For the text-containing cell, return its midpoint in (x, y) coordinate format. 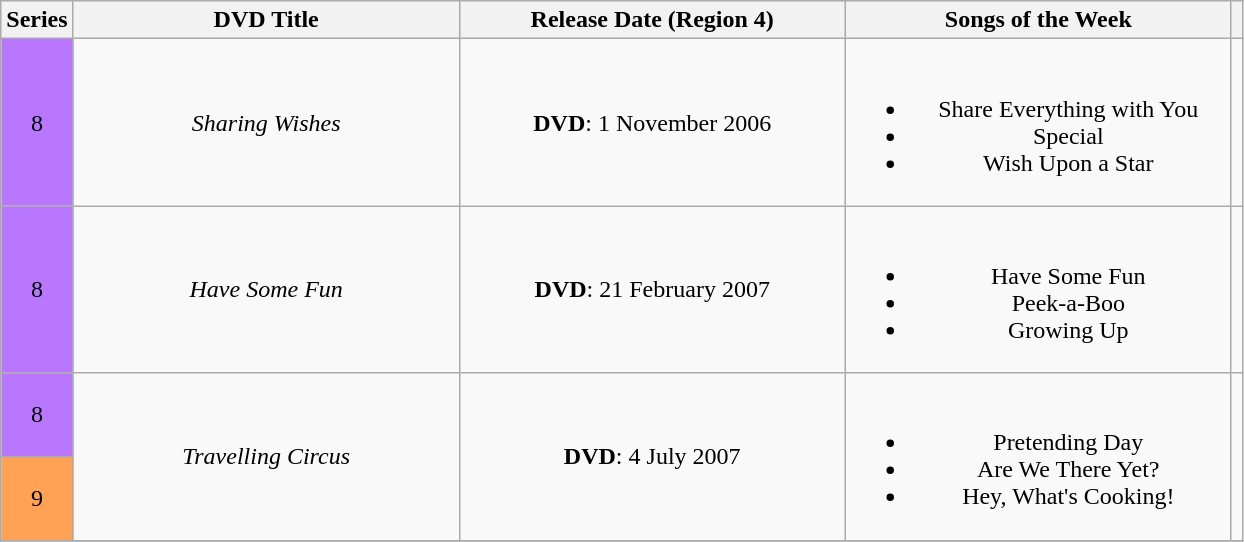
DVD Title (266, 20)
Songs of the Week (1038, 20)
Share Everything with YouSpecialWish Upon a Star (1038, 122)
Series (37, 20)
Have Some FunPeek-a-BooGrowing Up (1038, 290)
Travelling Circus (266, 456)
Pretending DayAre We There Yet?Hey, What's Cooking! (1038, 456)
DVD: 4 July 2007 (652, 456)
Sharing Wishes (266, 122)
Have Some Fun (266, 290)
Release Date (Region 4) (652, 20)
9 (37, 498)
DVD: 1 November 2006 (652, 122)
DVD: 21 February 2007 (652, 290)
